Pinpoint the cell where the given text exists, returning its (X, Y) midpoint coordinate. 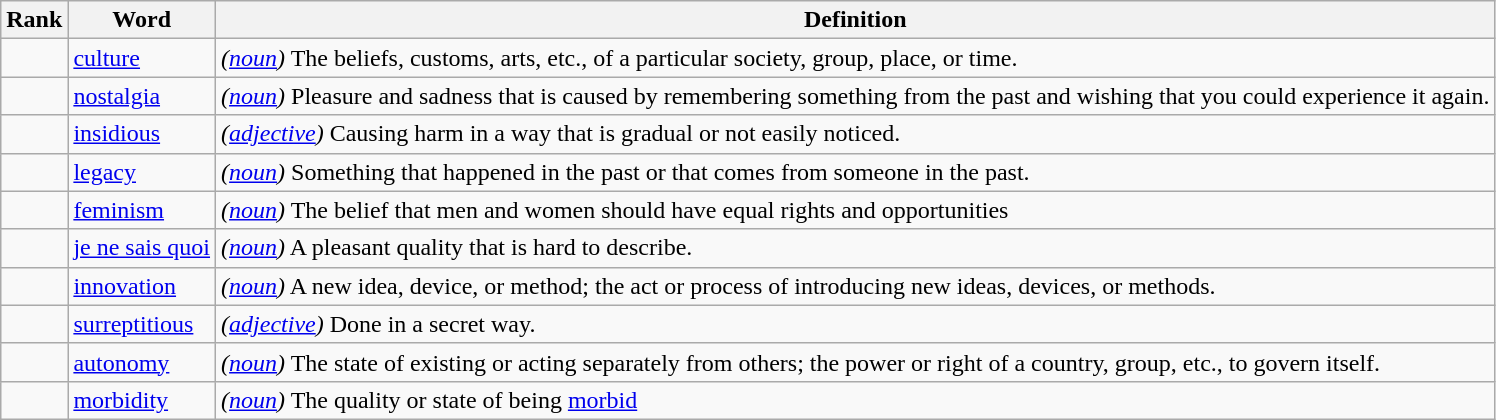
(noun) A pleasant quality that is hard to describe. (856, 248)
(adjective) Done in a secret way. (856, 324)
legacy (142, 172)
(noun) A new idea, device, or method; the act or process of introducing new ideas, devices, or methods. (856, 286)
(noun) The state of existing or acting separately from others; the power or right of a country, group, etc., to govern itself. (856, 362)
morbidity (142, 400)
(adjective) Causing harm in a way that is gradual or not easily noticed. (856, 134)
insidious (142, 134)
autonomy (142, 362)
(noun) The quality or state of being morbid (856, 400)
surreptitious (142, 324)
feminism (142, 210)
(noun) Pleasure and sadness that is caused by remembering something from the past and wishing that you could experience it again. (856, 96)
(noun) The belief that men and women should have equal rights and opportunities (856, 210)
nostalgia (142, 96)
je ne sais quoi (142, 248)
innovation (142, 286)
Definition (856, 20)
(noun) The beliefs, customs, arts, etc., of a particular society, group, place, or time. (856, 58)
culture (142, 58)
Rank (34, 20)
(noun) Something that happened in the past or that comes from someone in the past. (856, 172)
Word (142, 20)
